Identify which cell holds the provided text, then report its [X, Y] central coordinate. 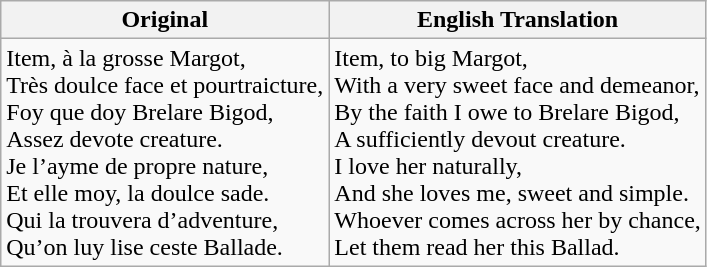
English Translation [518, 20]
Original [165, 20]
